From the cell containing the given text, extract its center point as (X, Y) coordinate. 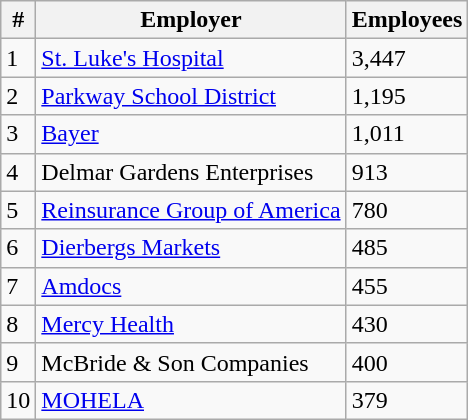
5 (18, 210)
McBride & Son Companies (191, 362)
7 (18, 286)
455 (407, 286)
10 (18, 400)
Mercy Health (191, 324)
1,011 (407, 134)
# (18, 20)
430 (407, 324)
485 (407, 248)
Delmar Gardens Enterprises (191, 172)
Dierbergs Markets (191, 248)
Parkway School District (191, 96)
780 (407, 210)
Reinsurance Group of America (191, 210)
4 (18, 172)
379 (407, 400)
2 (18, 96)
9 (18, 362)
3 (18, 134)
1 (18, 58)
Employer (191, 20)
Employees (407, 20)
3,447 (407, 58)
1,195 (407, 96)
913 (407, 172)
MOHELA (191, 400)
Bayer (191, 134)
8 (18, 324)
6 (18, 248)
Amdocs (191, 286)
St. Luke's Hospital (191, 58)
400 (407, 362)
